Determine the (x, y) coordinate at the center of the cell enclosing the given text.  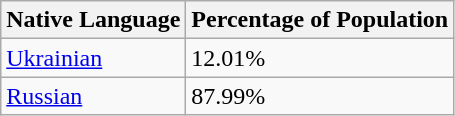
12.01% (320, 58)
87.99% (320, 96)
Ukrainian (94, 58)
Percentage of Population (320, 20)
Russian (94, 96)
Native Language (94, 20)
